Return (x, y) of the center of cell containing provided text 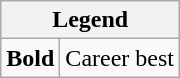
Legend (90, 20)
Bold (30, 58)
Career best (120, 58)
